Capture the cell that displays the provided text and extract its [X, Y] central coordinate. 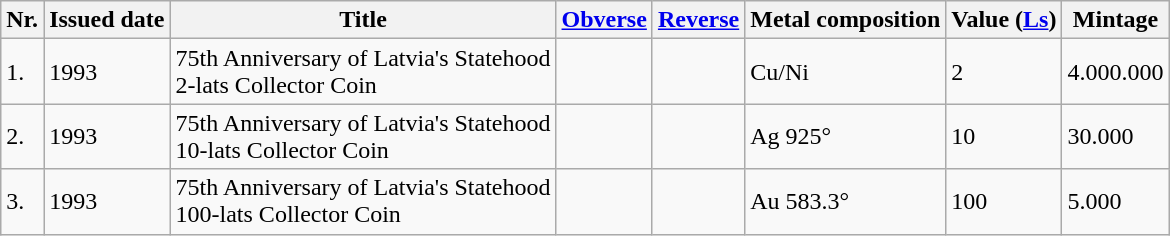
100 [1004, 202]
75th Anniversary of Latvia's Statehood100-lats Collector Coin [363, 202]
Metal composition [846, 20]
75th Anniversary of Latvia's Statehood10-lats Collector Coin [363, 136]
Issued date [107, 20]
75th Anniversary of Latvia's Statehood2-lats Collector Coin [363, 72]
30.000 [1116, 136]
1. [22, 72]
3. [22, 202]
Title [363, 20]
Cu/Ni [846, 72]
2 [1004, 72]
Au 583.3° [846, 202]
10 [1004, 136]
5.000 [1116, 202]
Nr. [22, 20]
2. [22, 136]
Ag 925° [846, 136]
4.000.000 [1116, 72]
Obverse [604, 20]
Mintage [1116, 20]
Value (Ls) [1004, 20]
Reverse [698, 20]
